Return the (x, y) coordinate for the center point of the cell that contains the specified text.  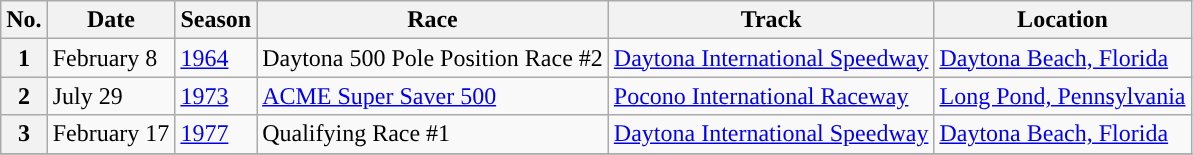
Long Pond, Pennsylvania (1062, 96)
February 17 (111, 134)
3 (24, 134)
Race (433, 20)
Track (771, 20)
1973 (216, 96)
1 (24, 58)
July 29 (111, 96)
ACME Super Saver 500 (433, 96)
Date (111, 20)
Pocono International Raceway (771, 96)
No. (24, 20)
Daytona 500 Pole Position Race #2 (433, 58)
1977 (216, 134)
1964 (216, 58)
Qualifying Race #1 (433, 134)
February 8 (111, 58)
Season (216, 20)
2 (24, 96)
Location (1062, 20)
